Pinpoint the cell where the given text exists, returning its (x, y) midpoint coordinate. 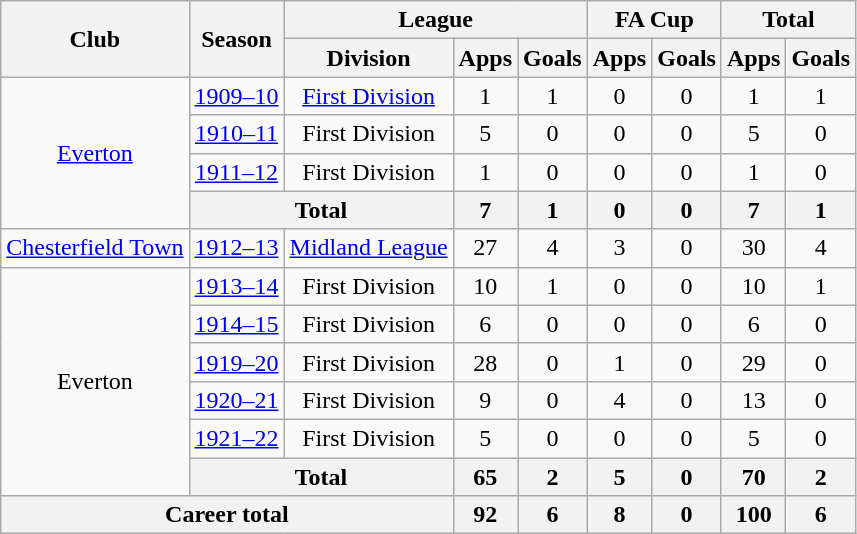
League (436, 20)
8 (619, 515)
27 (485, 248)
3 (619, 248)
Division (368, 58)
9 (485, 400)
1910–11 (236, 134)
1909–10 (236, 96)
100 (753, 515)
28 (485, 362)
70 (753, 477)
1921–22 (236, 438)
FA Cup (654, 20)
1919–20 (236, 362)
Career total (227, 515)
Club (95, 39)
65 (485, 477)
29 (753, 362)
1913–14 (236, 286)
1920–21 (236, 400)
Midland League (368, 248)
Season (236, 39)
1911–12 (236, 172)
92 (485, 515)
Chesterfield Town (95, 248)
13 (753, 400)
30 (753, 248)
1914–15 (236, 324)
1912–13 (236, 248)
